Determine the [x, y] coordinate at the center of the cell enclosing the given text.  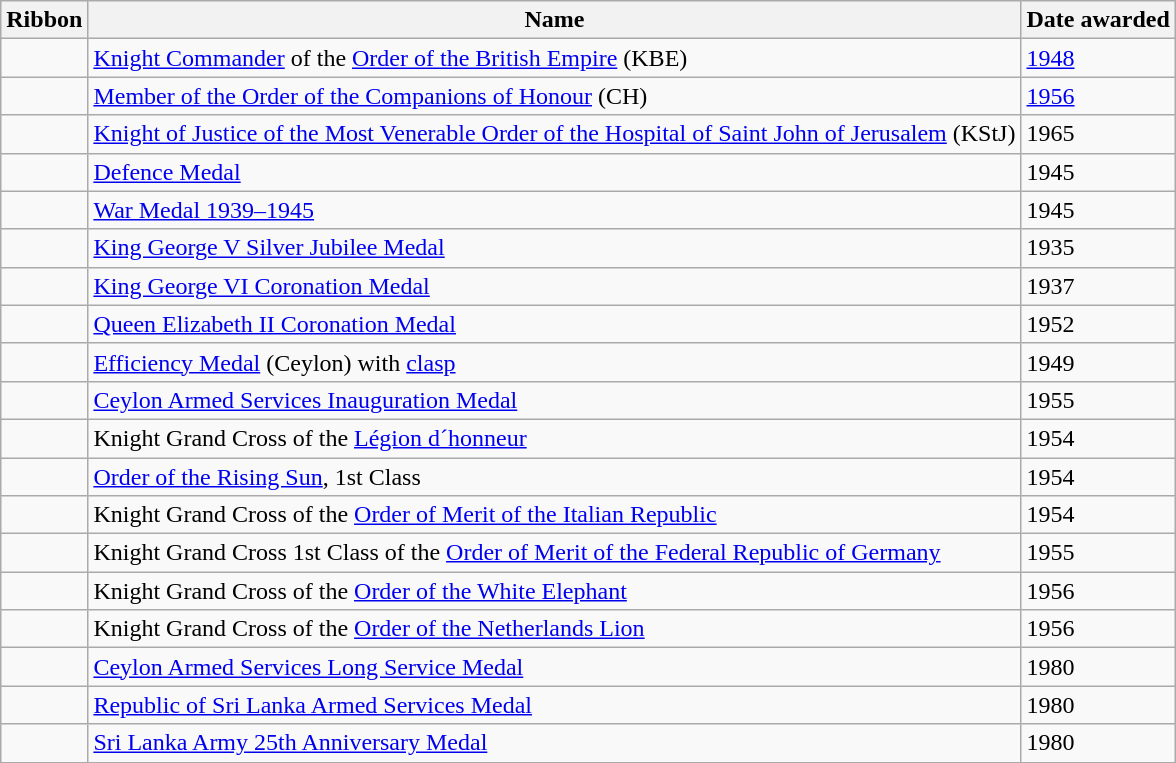
1935 [1098, 248]
Ribbon [44, 20]
Knight Commander of the Order of the British Empire (KBE) [554, 58]
1952 [1098, 324]
King George VI Coronation Medal [554, 286]
Date awarded [1098, 20]
Member of the Order of the Companions of Honour (CH) [554, 96]
Ceylon Armed Services Inauguration Medal [554, 400]
Knight Grand Cross of the Légion d´honneur [554, 438]
Name [554, 20]
1949 [1098, 362]
1937 [1098, 286]
Knight of Justice of the Most Venerable Order of the Hospital of Saint John of Jerusalem (KStJ) [554, 134]
Ceylon Armed Services Long Service Medal [554, 667]
King George V Silver Jubilee Medal [554, 248]
1965 [1098, 134]
Knight Grand Cross of the Order of the Netherlands Lion [554, 629]
Queen Elizabeth II Coronation Medal [554, 324]
Republic of Sri Lanka Armed Services Medal [554, 705]
Efficiency Medal (Ceylon) with clasp [554, 362]
Defence Medal [554, 172]
Knight Grand Cross 1st Class of the Order of Merit of the Federal Republic of Germany [554, 553]
Sri Lanka Army 25th Anniversary Medal [554, 743]
Knight Grand Cross of the Order of the White Elephant [554, 591]
Order of the Rising Sun, 1st Class [554, 477]
Knight Grand Cross of the Order of Merit of the Italian Republic [554, 515]
War Medal 1939–1945 [554, 210]
1948 [1098, 58]
